For the text-containing cell, return its midpoint in [x, y] coordinate format. 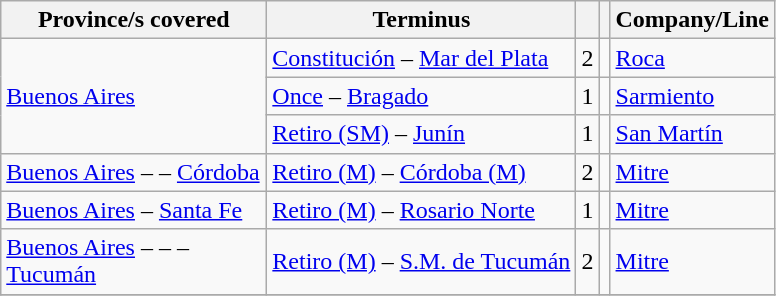
Buenos Aires – – – Tucumán [134, 262]
Terminus [422, 20]
Province/s covered [134, 20]
San Martín [692, 134]
Once – Bragado [422, 96]
Retiro (M) – Córdoba (M) [422, 172]
Roca [692, 58]
Retiro (M) – S.M. de Tucumán [422, 262]
Retiro (M) – Rosario Norte [422, 210]
Company/Line [692, 20]
Buenos Aires – – Córdoba [134, 172]
Constitución – Mar del Plata [422, 58]
Sarmiento [692, 96]
Buenos Aires [134, 96]
Retiro (SM) – Junín [422, 134]
Buenos Aires – Santa Fe [134, 210]
